Provide the [x, y] coordinate of the cell's center where the given text is located.  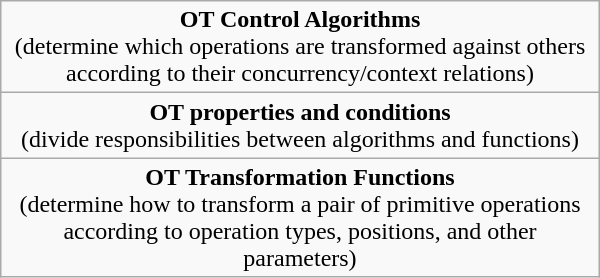
OT Transformation Functions(determine how to transform a pair of primitive operations according to operation types, positions, and other parameters) [300, 218]
OT properties and conditions(divide responsibilities between algorithms and functions) [300, 126]
OT Control Algorithms(determine which operations are transformed against others according to their concurrency/context relations) [300, 47]
